From the cell containing the given text, extract its center point as (X, Y) coordinate. 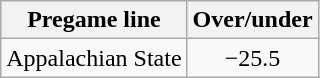
Over/under (252, 20)
−25.5 (252, 58)
Appalachian State (94, 58)
Pregame line (94, 20)
